Identify which cell holds the provided text, then report its [X, Y] central coordinate. 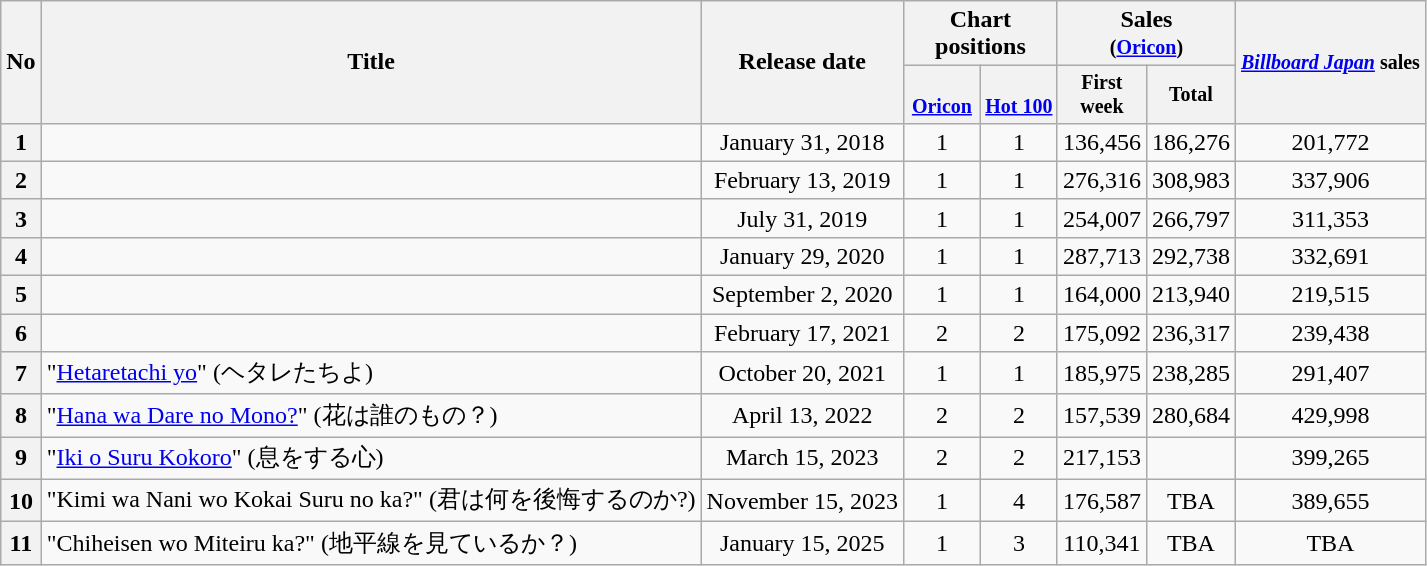
January 31, 2018 [802, 142]
292,738 [1190, 256]
213,940 [1190, 295]
110,341 [1102, 544]
337,906 [1330, 180]
Sales(Oricon) [1146, 34]
164,000 [1102, 295]
238,285 [1190, 374]
11 [21, 544]
January 15, 2025 [802, 544]
219,515 [1330, 295]
217,153 [1102, 458]
308,983 [1190, 180]
September 2, 2020 [802, 295]
175,092 [1102, 333]
7 [21, 374]
10 [21, 500]
Title [371, 62]
"Hetaretachi yo" (ヘタレたちよ) [371, 374]
July 31, 2019 [802, 218]
November 15, 2023 [802, 500]
5 [21, 295]
332,691 [1330, 256]
239,438 [1330, 333]
276,316 [1102, 180]
October 20, 2021 [802, 374]
201,772 [1330, 142]
136,456 [1102, 142]
186,276 [1190, 142]
March 15, 2023 [802, 458]
389,655 [1330, 500]
157,539 [1102, 416]
311,353 [1330, 218]
Total [1190, 94]
Release date [802, 62]
266,797 [1190, 218]
9 [21, 458]
First week [1102, 94]
Chart positions [980, 34]
399,265 [1330, 458]
"Kimi wa Nani wo Kokai Suru no ka?" (君は何を後悔するのか?) [371, 500]
8 [21, 416]
287,713 [1102, 256]
6 [21, 333]
176,587 [1102, 500]
"Iki o Suru Kokoro" (息をする心) [371, 458]
Billboard Japan sales [1330, 62]
185,975 [1102, 374]
429,998 [1330, 416]
February 13, 2019 [802, 180]
Hot 100 [1018, 94]
236,317 [1190, 333]
254,007 [1102, 218]
291,407 [1330, 374]
February 17, 2021 [802, 333]
No [21, 62]
January 29, 2020 [802, 256]
"Hana wa Dare no Mono?" (花は誰のもの？) [371, 416]
Oricon [942, 94]
280,684 [1190, 416]
"Chiheisen wo Miteiru ka?" (地平線を見ているか？) [371, 544]
April 13, 2022 [802, 416]
